From the cell containing the given text, extract its center point as (x, y) coordinate. 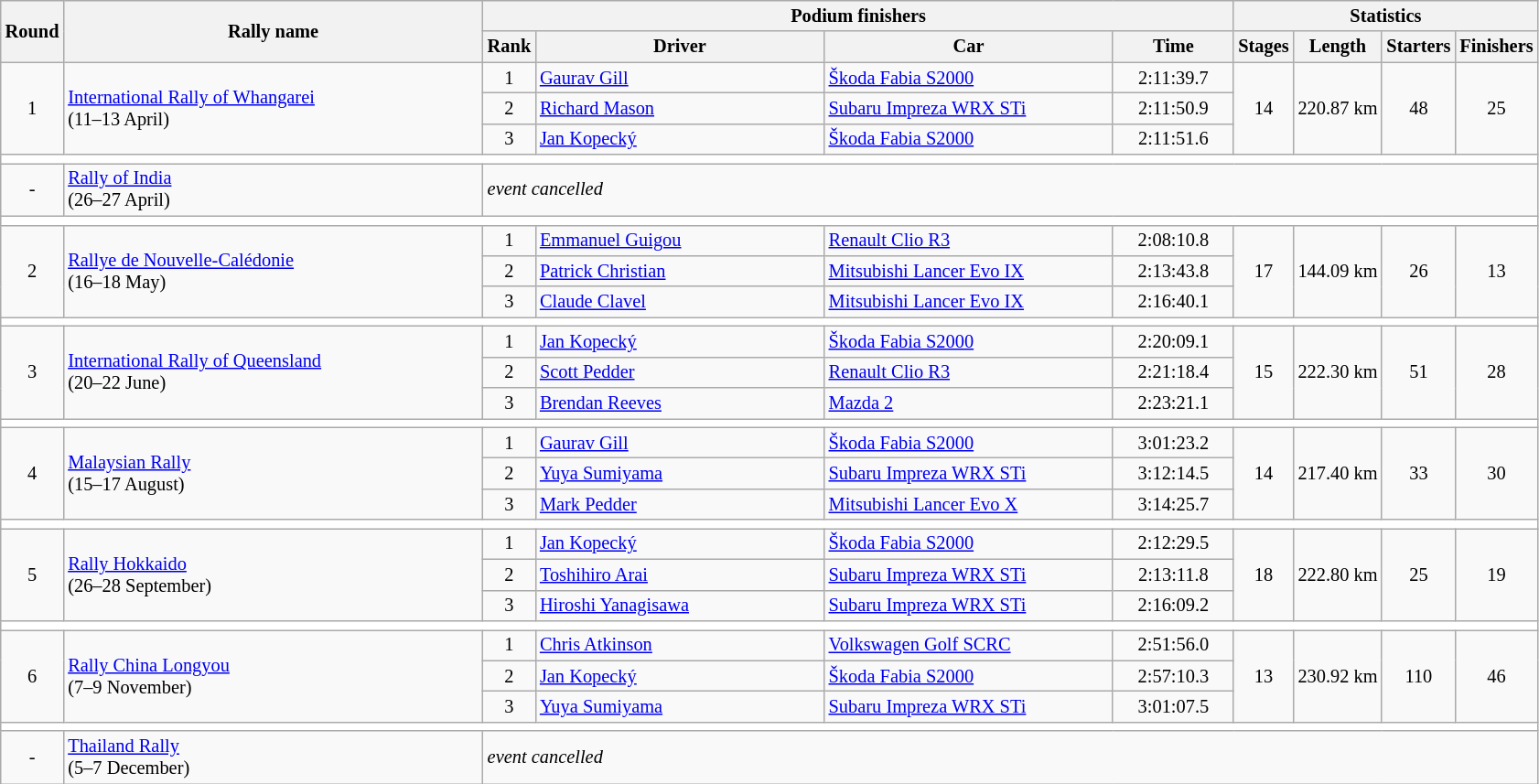
Statistics (1385, 16)
5 (33, 575)
Stages (1263, 47)
2:13:43.8 (1173, 271)
17 (1263, 271)
26 (1418, 271)
Hiroshi Yanagisawa (680, 606)
Rally Hokkaido(26–28 September) (273, 575)
48 (1418, 108)
19 (1496, 575)
2:16:40.1 (1173, 302)
33 (1418, 474)
Mazda 2 (969, 403)
222.80 km (1338, 575)
18 (1263, 575)
46 (1496, 675)
Starters (1418, 47)
Emmanuel Guigou (680, 241)
Claude Clavel (680, 302)
3:12:14.5 (1173, 473)
International Rally of Queensland(20–22 June) (273, 371)
Round (33, 31)
Richard Mason (680, 108)
2:57:10.3 (1173, 676)
Brendan Reeves (680, 403)
Thailand Rally(5–7 December) (273, 757)
2:08:10.8 (1173, 241)
2:23:21.1 (1173, 403)
Rally of India(26–27 April) (273, 189)
3:14:25.7 (1173, 504)
2:11:50.9 (1173, 108)
3:01:23.2 (1173, 443)
Car (969, 47)
Rank (509, 47)
Driver (680, 47)
6 (33, 675)
15 (1263, 371)
Mitsubishi Lancer Evo X (969, 504)
144.09 km (1338, 271)
3:01:07.5 (1173, 706)
4 (33, 474)
Length (1338, 47)
217.40 km (1338, 474)
220.87 km (1338, 108)
2:20:09.1 (1173, 341)
Mark Pedder (680, 504)
Volkswagen Golf SCRC (969, 645)
2:13:11.8 (1173, 575)
Time (1173, 47)
International Rally of Whangarei(11–13 April) (273, 108)
2:51:56.0 (1173, 645)
2:11:39.7 (1173, 78)
222.30 km (1338, 371)
2:12:29.5 (1173, 543)
2:21:18.4 (1173, 372)
Rally name (273, 31)
28 (1496, 371)
Rallye de Nouvelle-Calédonie(16–18 May) (273, 271)
Finishers (1496, 47)
110 (1418, 675)
30 (1496, 474)
Chris Atkinson (680, 645)
Podium finishers (858, 16)
230.92 km (1338, 675)
Malaysian Rally(15–17 August) (273, 474)
Rally China Longyou(7–9 November) (273, 675)
Patrick Christian (680, 271)
51 (1418, 371)
2:16:09.2 (1173, 606)
Scott Pedder (680, 372)
Toshihiro Arai (680, 575)
2:11:51.6 (1173, 139)
